Search for the cell housing the specified text and yield its (X, Y) center coordinate. 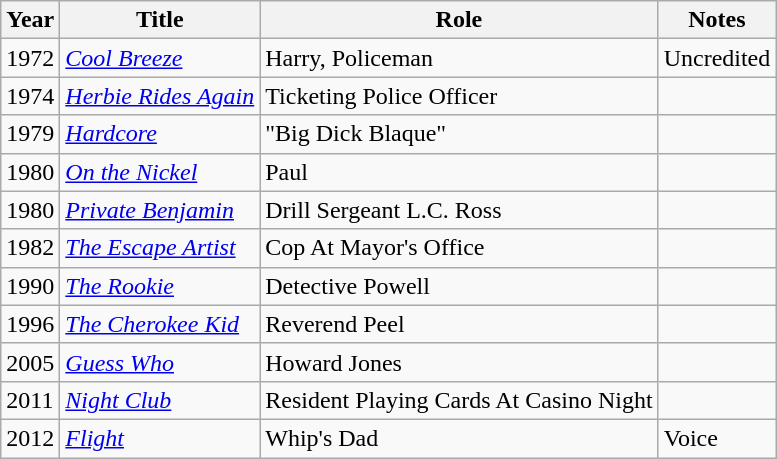
Reverend Peel (459, 324)
Drill Sergeant L.C. Ross (459, 210)
Detective Powell (459, 286)
Flight (160, 438)
Whip's Dad (459, 438)
Howard Jones (459, 362)
1990 (30, 286)
1982 (30, 248)
Title (160, 20)
Herbie Rides Again (160, 96)
1996 (30, 324)
The Escape Artist (160, 248)
Ticketing Police Officer (459, 96)
Role (459, 20)
Cop At Mayor's Office (459, 248)
Harry, Policeman (459, 58)
Resident Playing Cards At Casino Night (459, 400)
1972 (30, 58)
Notes (717, 20)
The Rookie (160, 286)
Night Club (160, 400)
1979 (30, 134)
On the Nickel (160, 172)
Voice (717, 438)
2005 (30, 362)
The Cherokee Kid (160, 324)
Paul (459, 172)
Guess Who (160, 362)
1974 (30, 96)
2012 (30, 438)
Cool Breeze (160, 58)
Private Benjamin (160, 210)
Year (30, 20)
Hardcore (160, 134)
"Big Dick Blaque" (459, 134)
Uncredited (717, 58)
2011 (30, 400)
